Identify which cell holds the provided text, then report its (x, y) central coordinate. 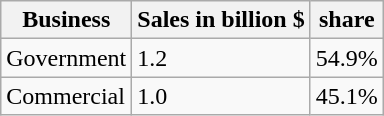
54.9% (346, 58)
Sales in billion $ (221, 20)
Government (66, 58)
Business (66, 20)
1.0 (221, 96)
45.1% (346, 96)
share (346, 20)
1.2 (221, 58)
Commercial (66, 96)
